Pinpoint the cell where the given text exists, returning its [x, y] midpoint coordinate. 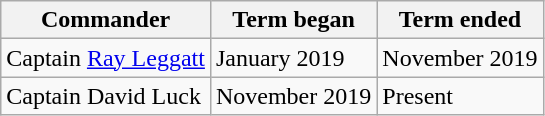
Term began [293, 20]
January 2019 [293, 58]
Commander [106, 20]
Captain Ray Leggatt [106, 58]
Present [460, 96]
Captain David Luck [106, 96]
Term ended [460, 20]
